Pinpoint the cell where the given text exists, returning its [x, y] midpoint coordinate. 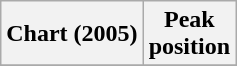
Peakposition [189, 34]
Chart (2005) [72, 34]
